From the cell containing the given text, extract its center point as (X, Y) coordinate. 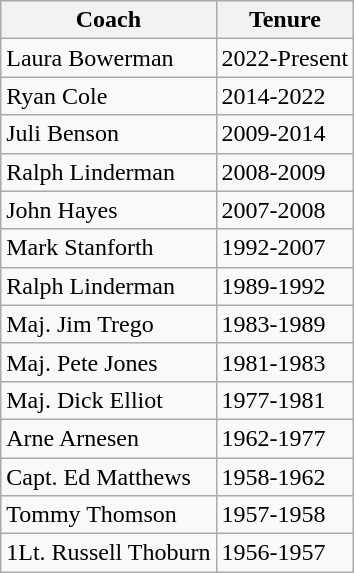
Arne Arnesen (108, 438)
Maj. Dick Elliot (108, 400)
1992-2007 (285, 248)
Maj. Pete Jones (108, 362)
Juli Benson (108, 134)
1981-1983 (285, 362)
Ryan Cole (108, 96)
1957-1958 (285, 515)
1Lt. Russell Thoburn (108, 553)
Maj. Jim Trego (108, 324)
Tenure (285, 20)
Tommy Thomson (108, 515)
1958-1962 (285, 477)
2008-2009 (285, 172)
Coach (108, 20)
2014-2022 (285, 96)
John Hayes (108, 210)
2009-2014 (285, 134)
2007-2008 (285, 210)
Mark Stanforth (108, 248)
1956-1957 (285, 553)
Capt. Ed Matthews (108, 477)
1977-1981 (285, 400)
Laura Bowerman (108, 58)
1962-1977 (285, 438)
2022-Present (285, 58)
1983-1989 (285, 324)
1989-1992 (285, 286)
